Extract the (x, y) coordinate from the center of the cell holding the provided text.  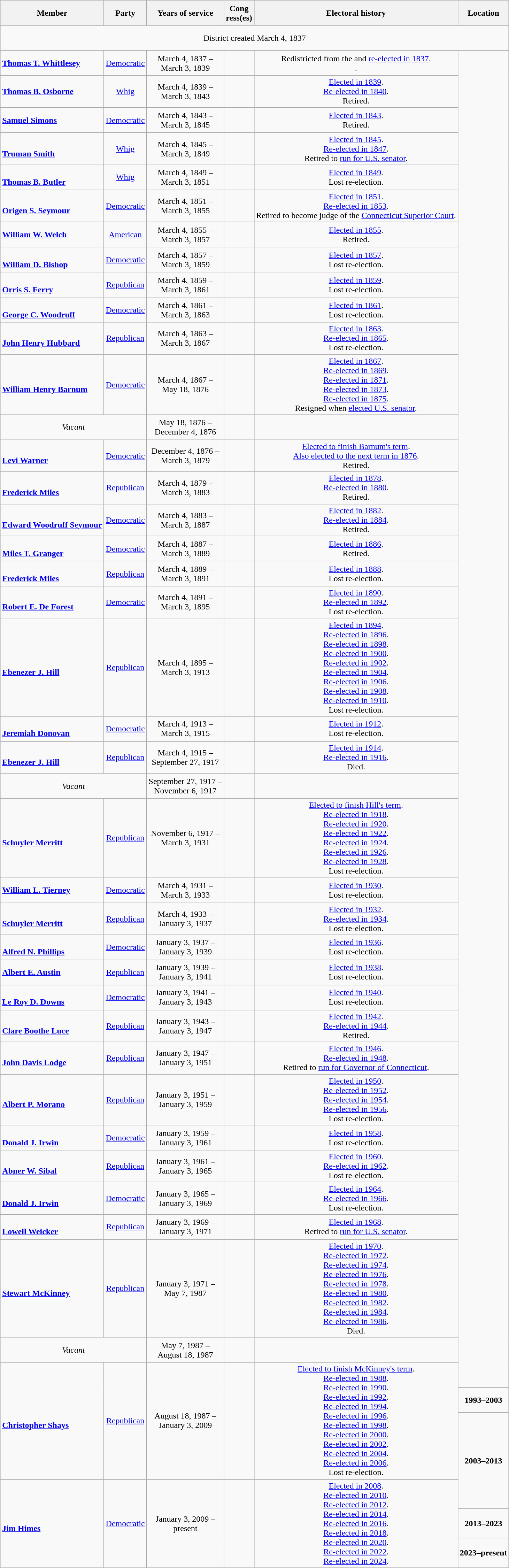
Elected in 1942.Re-elected in 1944.Retired. (356, 1026)
Redistricted from the and re-elected in 1837.. (356, 63)
Elected in 1912.Lost re-election. (356, 729)
Alfred N. Phillips (52, 947)
Elected in 1914.Re-elected in 1916.Died. (356, 757)
John Henry Hubbard (52, 338)
Elected in 1936.Lost re-election. (356, 947)
March 4, 1883 –March 3, 1887 (185, 520)
January 3, 1937 –January 3, 1939 (185, 947)
March 4, 1867 –May 18, 1876 (185, 385)
March 4, 1863 –March 3, 1867 (185, 338)
March 4, 1889 –March 3, 1891 (185, 574)
Origen S. Seymour (52, 206)
March 4, 1845 –March 3, 1849 (185, 149)
Years of service (185, 13)
January 3, 1961 –January 3, 1965 (185, 1166)
Albert P. Morano (52, 1100)
Thomas B. Osborne (52, 92)
Elected in 1882.Re-elected in 1884.Retired. (356, 520)
Elected in 1888.Lost re-election. (356, 574)
January 3, 1971 –May 7, 1987 (185, 1289)
Clare Boothe Luce (52, 1026)
March 4, 1861 –March 3, 1863 (185, 310)
2003–2013 (484, 1461)
Truman Smith (52, 149)
William Henry Barnum (52, 385)
March 4, 1891 –March 3, 1895 (185, 602)
Levi Warner (52, 456)
Elected in 1867.Re-elected in 1869.Re-elected in 1871.Re-elected in 1873.Re-elected in 1875.Resigned when elected U.S. senator. (356, 385)
Thomas T. Whittlesey (52, 63)
American (125, 235)
Elected in 1968.Retired to run for U.S. senator. (356, 1227)
January 3, 1941 –January 3, 1943 (185, 998)
Elected in 1930.Lost re-election. (356, 890)
1993–2003 (484, 1400)
March 4, 1843 –March 3, 1845 (185, 120)
March 4, 1837 –March 3, 1839 (185, 63)
November 6, 1917 –March 3, 1931 (185, 838)
Edward Woodruff Seymour (52, 520)
2013–2023 (484, 1523)
Miles T. Granger (52, 548)
March 4, 1851 –March 3, 1855 (185, 206)
Elected in 1849.Lost re-election. (356, 177)
March 4, 1879 –March 3, 1883 (185, 488)
Elected in 1843.Retired. (356, 120)
January 3, 1939 –January 3, 1941 (185, 973)
Elected in 1932.Re-elected in 1934.Lost re-election. (356, 918)
March 4, 1857 –March 3, 1859 (185, 260)
Thomas B. Butler (52, 177)
September 27, 1917 –November 6, 1917 (185, 786)
Elected in 1863.Re-elected in 1865.Lost re-election. (356, 338)
George C. Woodruff (52, 310)
Elected in 1938.Lost re-election. (356, 973)
Elected in 1964.Re-elected in 1966.Lost re-election. (356, 1198)
March 4, 1913 –March 3, 1915 (185, 729)
Elected in 1940.Lost re-election. (356, 998)
January 3, 1947 –January 3, 1951 (185, 1058)
March 4, 1849 –March 3, 1851 (185, 177)
Elected in 1958.Lost re-election. (356, 1138)
March 4, 1895 –March 3, 1913 (185, 667)
May 18, 1876 –December 4, 1876 (185, 427)
William D. Bishop (52, 260)
Elected in 1946.Re-elected in 1948.Retired to run for Governor of Connecticut. (356, 1058)
William L. Tierney (52, 890)
March 4, 1855 –March 3, 1857 (185, 235)
Elected in 1861.Lost re-election. (356, 310)
Stewart McKinney (52, 1289)
January 3, 1943 –January 3, 1947 (185, 1026)
Elected in 1839.Re-elected in 1840.Retired. (356, 92)
Albert E. Austin (52, 973)
August 18, 1987 –January 3, 2009 (185, 1421)
Samuel Simons (52, 120)
Elected in 1960.Re-elected in 1962.Lost re-election. (356, 1166)
Elected in 1890.Re-elected in 1892.Lost re-election. (356, 602)
January 3, 2009 –present (185, 1523)
Elected in 1878.Re-elected in 1880.Retired. (356, 488)
Member (52, 13)
March 4, 1915 –September 27, 1917 (185, 757)
Abner W. Sibal (52, 1166)
January 3, 1951 –January 3, 1959 (185, 1100)
Elected in 1855.Retired. (356, 235)
March 4, 1887 –March 3, 1889 (185, 548)
John Davis Lodge (52, 1058)
Party (125, 13)
Orris S. Ferry (52, 285)
March 4, 1933 –January 3, 1937 (185, 918)
Elected in 1857.Lost re-election. (356, 260)
Elected in 1851.Re-elected in 1853.Retired to become judge of the Connecticut Superior Court. (356, 206)
Elected in 1886.Retired. (356, 548)
Robert E. De Forest (52, 602)
Elected in 1950.Re-elected in 1952.Re-elected in 1954.Re-elected in 1956.Lost re-election. (356, 1100)
Christopher Shays (52, 1421)
William W. Welch (52, 235)
January 3, 1965 –January 3, 1969 (185, 1198)
January 3, 1959 –January 3, 1961 (185, 1138)
March 4, 1931 –March 3, 1933 (185, 890)
May 7, 1987 –August 18, 1987 (185, 1350)
Lowell Weicker (52, 1227)
Le Roy D. Downs (52, 998)
December 4, 1876 –March 3, 1879 (185, 456)
Elected in 1845.Re-elected in 1847.Retired to run for U.S. senator. (356, 149)
2023–present (484, 1553)
Jim Himes (52, 1523)
January 3, 1969 –January 3, 1971 (185, 1227)
March 4, 1859 –March 3, 1861 (185, 285)
Elected in 1859.Lost re-election. (356, 285)
Location (484, 13)
March 4, 1839 –March 3, 1843 (185, 92)
Electoral history (356, 13)
District created March 4, 1837 (255, 38)
Jeremiah Donovan (52, 729)
Elected to finish Barnum's term.Also elected to the next term in 1876.Retired. (356, 456)
Congress(es) (239, 13)
